Capture the cell that displays the provided text and extract its [x, y] central coordinate. 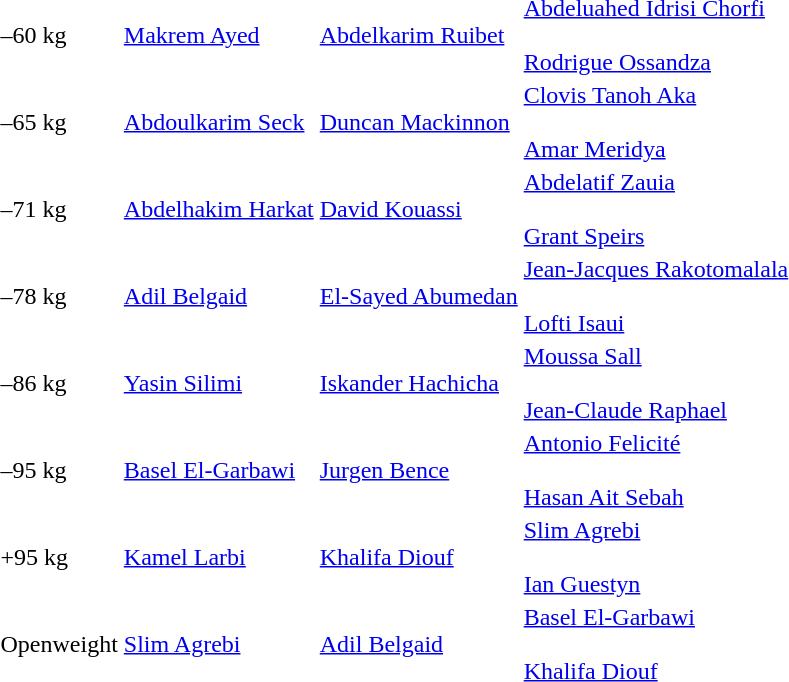
Jurgen Bence [418, 470]
Yasin Silimi [218, 383]
Iskander Hachicha [418, 383]
Abdelhakim Harkat [218, 209]
Khalifa Diouf [418, 557]
Kamel Larbi [218, 557]
Basel El-Garbawi [218, 470]
Adil Belgaid [218, 296]
Duncan Mackinnon [418, 122]
David Kouassi [418, 209]
Abdoulkarim Seck [218, 122]
El-Sayed Abumedan [418, 296]
